Extract the (X, Y) coordinate from the center of the cell holding the provided text.  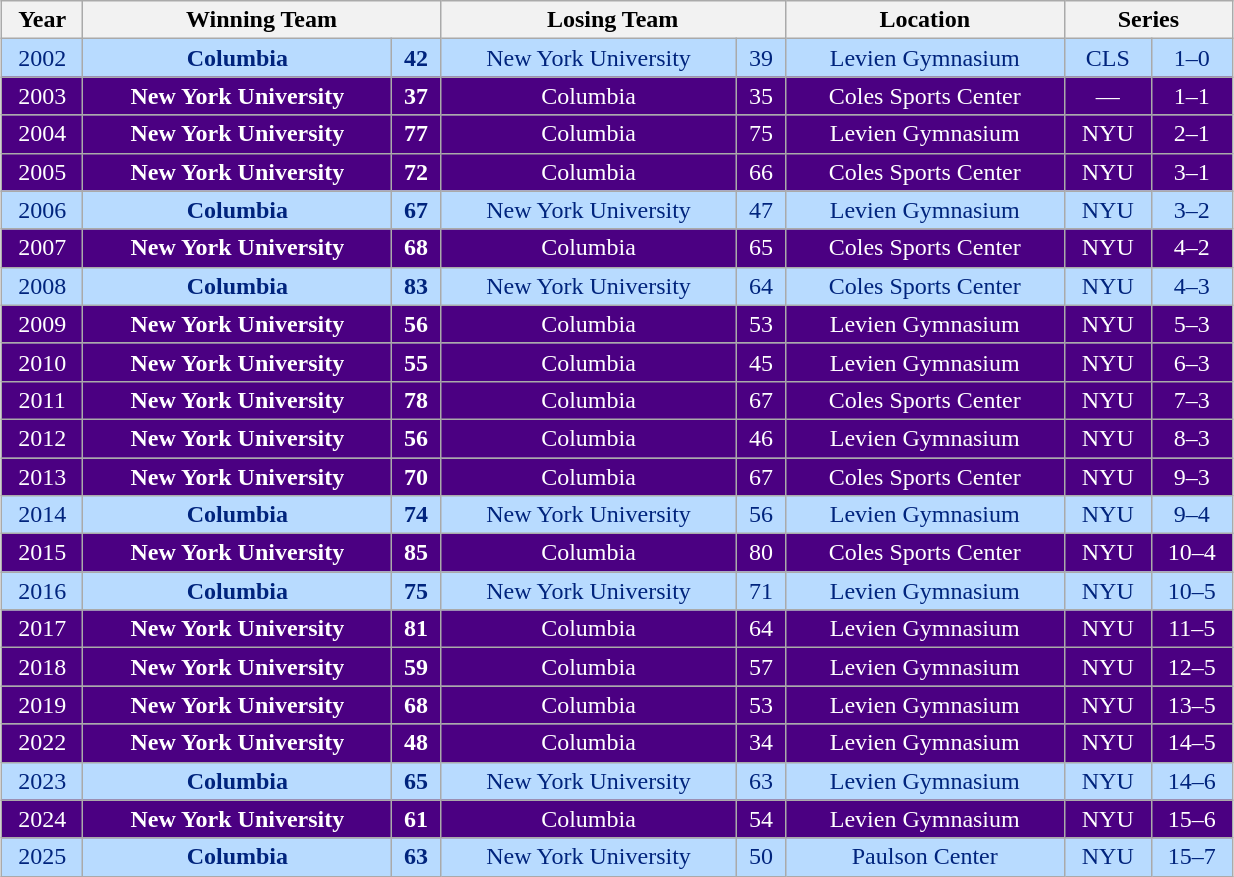
2018 (42, 667)
2025 (42, 857)
2017 (42, 629)
55 (416, 362)
2–1 (1192, 134)
10–5 (1192, 591)
71 (761, 591)
74 (416, 515)
80 (761, 553)
39 (761, 58)
2013 (42, 477)
2023 (42, 781)
2011 (42, 400)
2007 (42, 248)
2015 (42, 553)
15–7 (1192, 857)
10–4 (1192, 553)
2014 (42, 515)
42 (416, 58)
1–1 (1192, 96)
CLS (1108, 58)
12–5 (1192, 667)
46 (761, 438)
2005 (42, 172)
3–2 (1192, 210)
15–6 (1192, 819)
13–5 (1192, 705)
14–5 (1192, 743)
Winning Team (262, 20)
5–3 (1192, 324)
2012 (42, 438)
54 (761, 819)
37 (416, 96)
72 (416, 172)
2008 (42, 286)
2006 (42, 210)
50 (761, 857)
77 (416, 134)
6–3 (1192, 362)
2009 (42, 324)
9–4 (1192, 515)
57 (761, 667)
2002 (42, 58)
Year (42, 20)
Paulson Center (924, 857)
85 (416, 553)
45 (761, 362)
2024 (42, 819)
2022 (42, 743)
14–6 (1192, 781)
78 (416, 400)
2016 (42, 591)
4–2 (1192, 248)
3–1 (1192, 172)
70 (416, 477)
34 (761, 743)
1–0 (1192, 58)
59 (416, 667)
9–3 (1192, 477)
Location (924, 20)
81 (416, 629)
— (1108, 96)
11–5 (1192, 629)
8–3 (1192, 438)
Losing Team (612, 20)
2019 (42, 705)
48 (416, 743)
7–3 (1192, 400)
47 (761, 210)
2003 (42, 96)
2010 (42, 362)
2004 (42, 134)
83 (416, 286)
66 (761, 172)
35 (761, 96)
61 (416, 819)
Series (1148, 20)
4–3 (1192, 286)
